Scan for the cell matching the given text and deliver its [X, Y] coordinate at center. 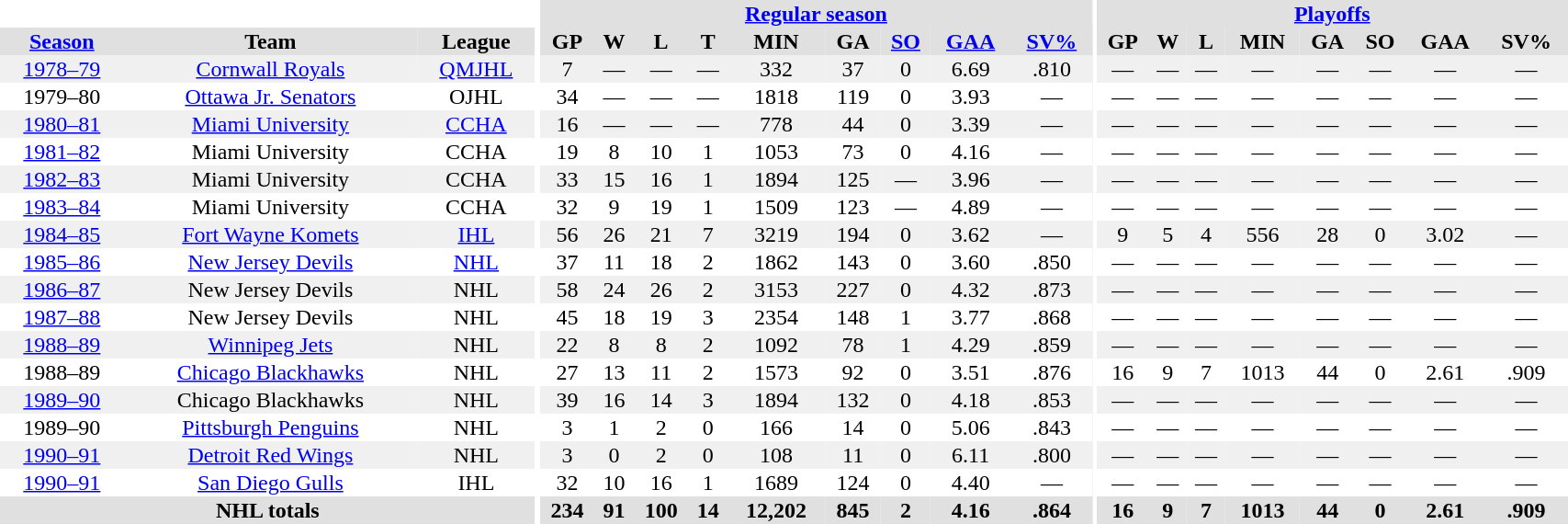
1981–82 [62, 152]
166 [777, 427]
1987–88 [62, 317]
125 [852, 179]
778 [777, 124]
34 [567, 97]
332 [777, 69]
194 [852, 234]
QMJHL [476, 69]
Season [62, 41]
100 [660, 510]
73 [852, 152]
1980–81 [62, 124]
1509 [777, 207]
Regular season [816, 14]
4.40 [970, 483]
5.06 [970, 427]
2354 [777, 317]
3219 [777, 234]
OJHL [476, 97]
4.89 [970, 207]
Team [270, 41]
.850 [1051, 262]
1689 [777, 483]
3.93 [970, 97]
San Diego Gulls [270, 483]
13 [615, 372]
3.77 [970, 317]
3.02 [1446, 234]
1986–87 [62, 290]
Fort Wayne Komets [270, 234]
227 [852, 290]
.853 [1051, 400]
1985–86 [62, 262]
1978–79 [62, 69]
3.39 [970, 124]
58 [567, 290]
.800 [1051, 455]
39 [567, 400]
22 [567, 345]
91 [615, 510]
3.96 [970, 179]
143 [852, 262]
NHL totals [268, 510]
3.51 [970, 372]
.868 [1051, 317]
4.32 [970, 290]
Ottawa Jr. Senators [270, 97]
12,202 [777, 510]
56 [567, 234]
5 [1168, 234]
27 [567, 372]
1053 [777, 152]
556 [1262, 234]
.873 [1051, 290]
Detroit Red Wings [270, 455]
1092 [777, 345]
108 [777, 455]
.876 [1051, 372]
92 [852, 372]
Winnipeg Jets [270, 345]
45 [567, 317]
.843 [1051, 427]
Cornwall Royals [270, 69]
3.62 [970, 234]
24 [615, 290]
Pittsburgh Penguins [270, 427]
1983–84 [62, 207]
1979–80 [62, 97]
3.60 [970, 262]
6.11 [970, 455]
1818 [777, 97]
3153 [777, 290]
21 [660, 234]
234 [567, 510]
.810 [1051, 69]
148 [852, 317]
78 [852, 345]
1862 [777, 262]
1984–85 [62, 234]
33 [567, 179]
1982–83 [62, 179]
132 [852, 400]
League [476, 41]
6.69 [970, 69]
119 [852, 97]
Playoffs [1332, 14]
4.18 [970, 400]
123 [852, 207]
.859 [1051, 345]
4 [1206, 234]
4.29 [970, 345]
.864 [1051, 510]
15 [615, 179]
1573 [777, 372]
124 [852, 483]
T [708, 41]
845 [852, 510]
28 [1327, 234]
